Scan for the cell matching the given text and deliver its [X, Y] coordinate at center. 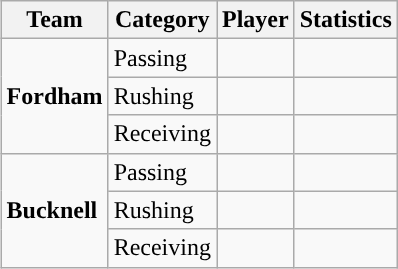
Fordham [54, 96]
Statistics [346, 20]
Player [255, 20]
Team [54, 20]
Bucknell [54, 210]
Category [162, 20]
